Determine the (X, Y) coordinate at the center of the cell enclosing the given text.  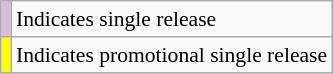
Indicates promotional single release (172, 55)
Indicates single release (172, 19)
